Output the (x, y) coordinate of the center of the cell containing the given text.  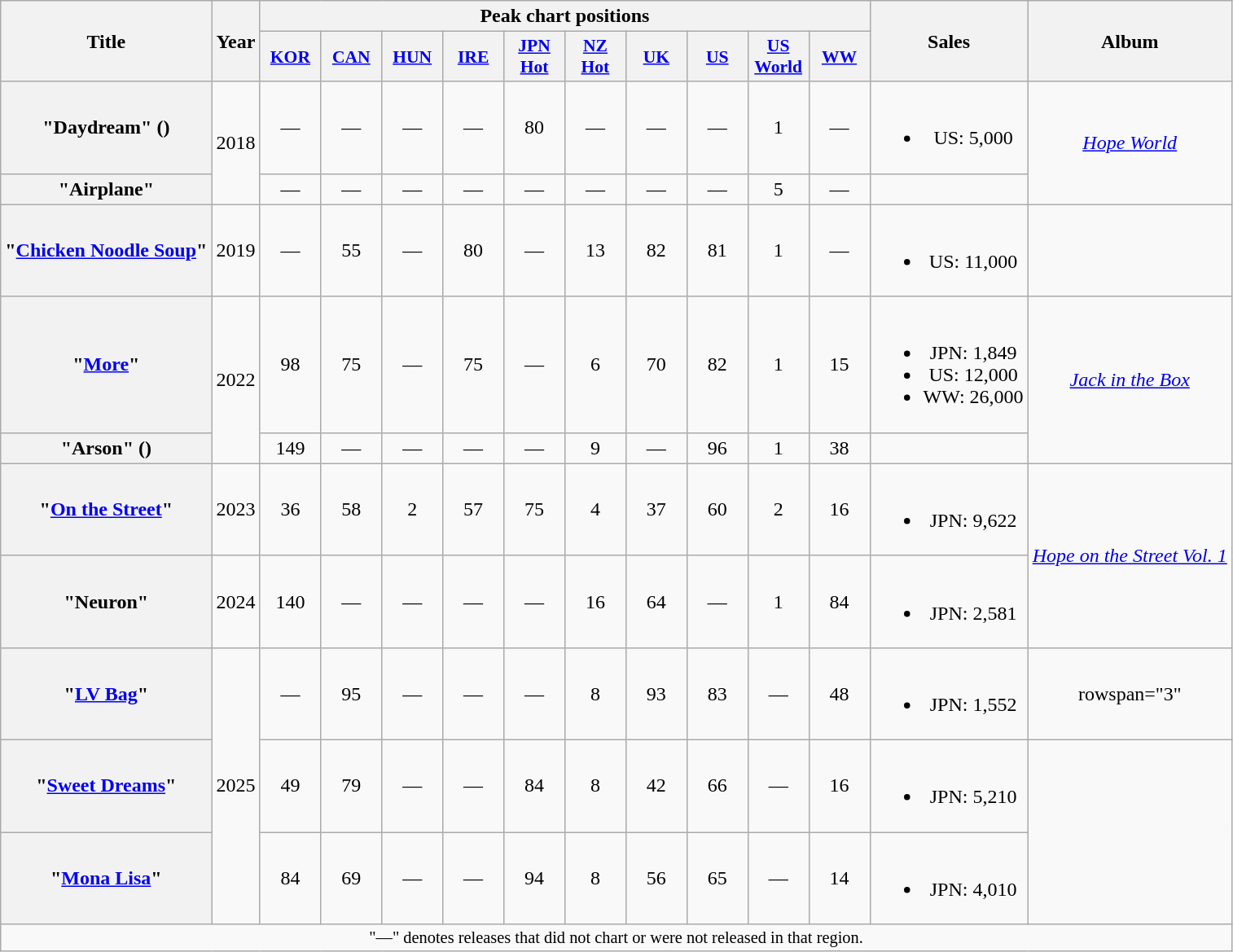
38 (839, 448)
IRE (474, 57)
US (717, 57)
JPN: 5,210 (949, 785)
2023 (236, 510)
58 (352, 510)
"Arson" () (106, 448)
64 (656, 601)
JPN: 1,849 US: 12,000WW: 26,000 (949, 365)
rowspan="3" (1130, 694)
JPN: 1,552 (949, 694)
60 (717, 510)
2018 (236, 143)
Jack in the Box (1130, 379)
"Mona Lisa" (106, 878)
93 (656, 694)
48 (839, 694)
"Daydream" () (106, 127)
70 (656, 365)
KOR (290, 57)
83 (717, 694)
"Chicken Noodle Soup" (106, 251)
WW (839, 57)
57 (474, 510)
95 (352, 694)
NZHot (595, 57)
69 (352, 878)
US: 5,000 (949, 127)
94 (534, 878)
Sales (949, 41)
55 (352, 251)
"Sweet Dreams" (106, 785)
Hope World (1130, 143)
"Neuron" (106, 601)
UK (656, 57)
96 (717, 448)
2024 (236, 601)
2019 (236, 251)
"—" denotes releases that did not chart or were not released in that region. (616, 938)
"On the Street" (106, 510)
14 (839, 878)
2025 (236, 785)
49 (290, 785)
6 (595, 365)
Title (106, 41)
9 (595, 448)
140 (290, 601)
66 (717, 785)
42 (656, 785)
2022 (236, 379)
65 (717, 878)
Hope on the Street Vol. 1 (1130, 555)
36 (290, 510)
Album (1130, 41)
JPNHot (534, 57)
"LV Bag" (106, 694)
79 (352, 785)
JPN: 4,010 (949, 878)
JPN: 9,622 (949, 510)
98 (290, 365)
Peak chart positions (565, 16)
"Airplane" (106, 189)
CAN (352, 57)
15 (839, 365)
"More" (106, 365)
37 (656, 510)
US World (779, 57)
4 (595, 510)
Year (236, 41)
13 (595, 251)
HUN (412, 57)
5 (779, 189)
149 (290, 448)
81 (717, 251)
56 (656, 878)
US: 11,000 (949, 251)
JPN: 2,581 (949, 601)
